For the text-containing cell, return its midpoint in [x, y] coordinate format. 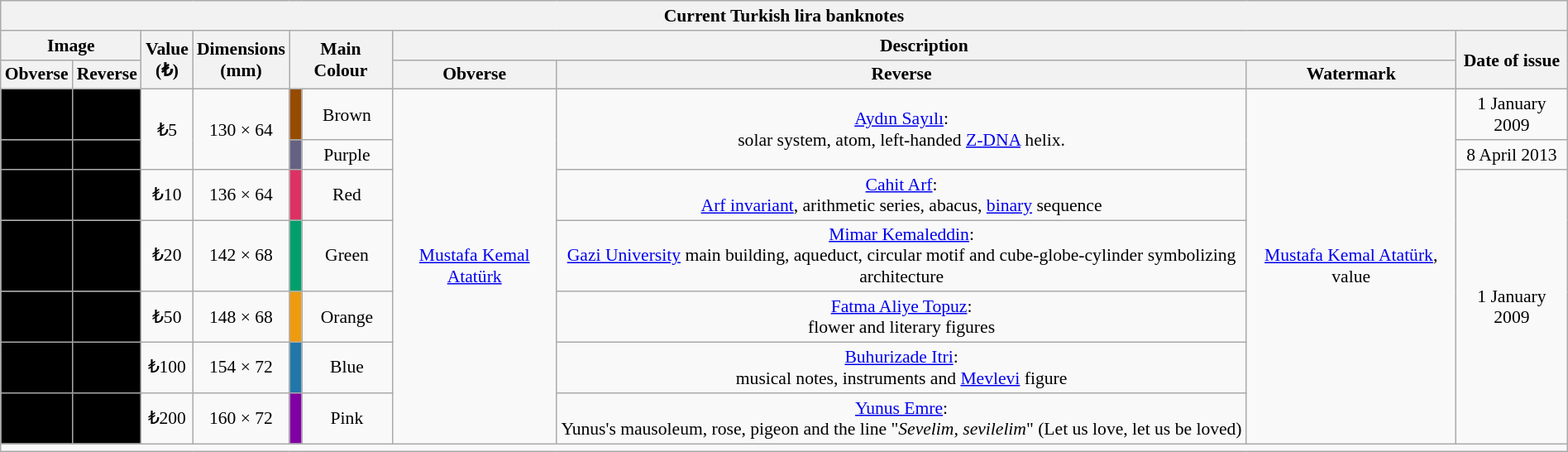
Date of issue [1512, 60]
148 × 68 [241, 318]
154 × 72 [241, 368]
142 × 68 [241, 257]
Value(₺) [167, 60]
Current Turkish lira banknotes [784, 16]
Cahit Arf:Arf invariant, arithmetic series, abacus, binary sequence [901, 195]
Purple [347, 155]
136 × 64 [241, 195]
Image [71, 46]
Main Colour [341, 60]
Mustafa Kemal Atatürk, value [1351, 267]
Mimar Kemaleddin:Gazi University main building, aqueduct, circular motif and cube-globe-cylinder symbolizing architecture [901, 257]
8 April 2013 [1512, 155]
₺20 [167, 257]
Aydın Sayılı:solar system, atom, left-handed Z-DNA helix. [901, 129]
₺200 [167, 419]
Pink [347, 419]
Orange [347, 318]
Dimensions(mm) [241, 60]
Green [347, 257]
₺5 [167, 129]
Mustafa Kemal Atatürk [475, 267]
Watermark [1351, 75]
160 × 72 [241, 419]
Red [347, 195]
₺50 [167, 318]
Blue [347, 368]
Fatma Aliye Topuz:flower and literary figures [901, 318]
₺100 [167, 368]
130 × 64 [241, 129]
₺10 [167, 195]
Buhurizade Itri:musical notes, instruments and Mevlevi figure [901, 368]
Description [925, 46]
Yunus Emre:Yunus's mausoleum, rose, pigeon and the line "Sevelim, sevilelim" (Let us love, let us be loved) [901, 419]
Brown [347, 114]
